Capture the cell that displays the provided text and extract its (X, Y) central coordinate. 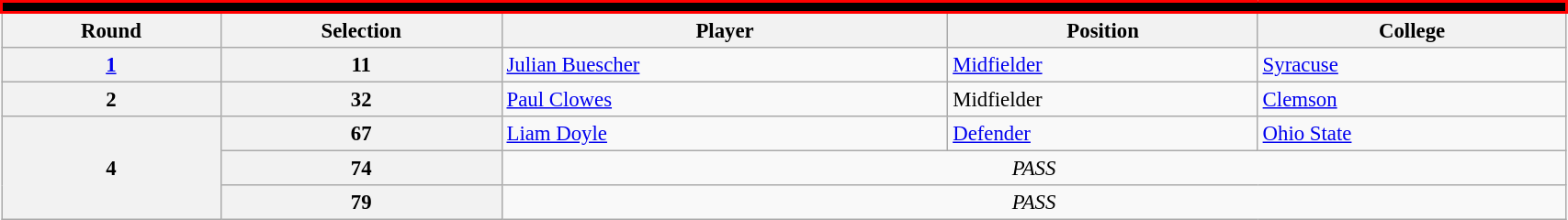
College (1412, 30)
Syracuse (1412, 65)
1 (112, 65)
32 (361, 100)
Julian Buescher (725, 65)
Paul Clowes (725, 100)
Clemson (1412, 100)
Ohio State (1412, 134)
Player (725, 30)
79 (361, 203)
Selection (361, 30)
Position (1102, 30)
4 (112, 169)
67 (361, 134)
Liam Doyle (725, 134)
Round (112, 30)
2 (112, 100)
Defender (1102, 134)
74 (361, 169)
11 (361, 65)
